Scan for the cell matching the given text and deliver its (x, y) coordinate at center. 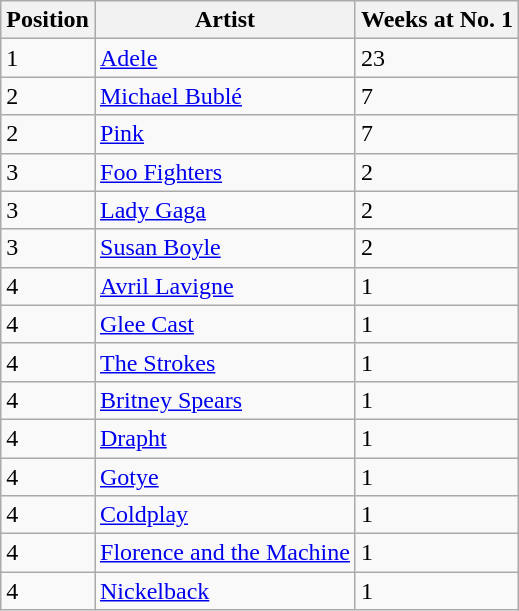
Britney Spears (224, 400)
Weeks at No. 1 (436, 20)
Glee Cast (224, 324)
Susan Boyle (224, 248)
Nickelback (224, 591)
Michael Bublé (224, 96)
Pink (224, 134)
Drapht (224, 438)
Foo Fighters (224, 172)
Adele (224, 58)
Artist (224, 20)
Florence and the Machine (224, 553)
Gotye (224, 477)
Avril Lavigne (224, 286)
The Strokes (224, 362)
23 (436, 58)
Position (48, 20)
Lady Gaga (224, 210)
Coldplay (224, 515)
